Locate the cell with the specified text and output its (x, y) center coordinate. 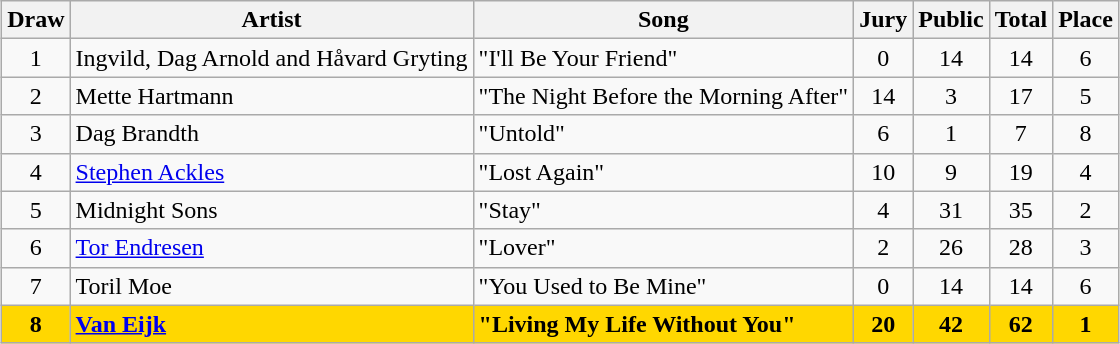
Ingvild, Dag Arnold and Håvard Gryting (272, 58)
Toril Moe (272, 286)
Song (664, 20)
Jury (884, 20)
"Lover" (664, 248)
"I'll Be Your Friend" (664, 58)
17 (1021, 96)
"Living My Life Without You" (664, 324)
Mette Hartmann (272, 96)
35 (1021, 210)
Midnight Sons (272, 210)
31 (951, 210)
Stephen Ackles (272, 172)
Total (1021, 20)
10 (884, 172)
9 (951, 172)
"Lost Again" (664, 172)
26 (951, 248)
20 (884, 324)
Public (951, 20)
Artist (272, 20)
42 (951, 324)
"Stay" (664, 210)
Place (1086, 20)
19 (1021, 172)
Van Eijk (272, 324)
28 (1021, 248)
"You Used to Be Mine" (664, 286)
"The Night Before the Morning After" (664, 96)
Draw (36, 20)
62 (1021, 324)
"Untold" (664, 134)
Tor Endresen (272, 248)
Dag Brandth (272, 134)
